Search for the cell housing the specified text and yield its (X, Y) center coordinate. 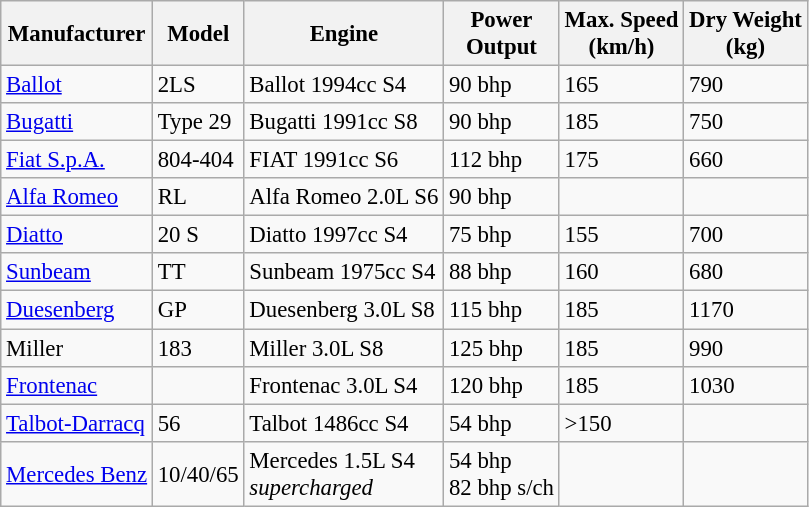
660 (746, 160)
RL (198, 197)
Miller 3.0L S8 (344, 348)
Ballot (77, 85)
115 bhp (502, 310)
Ballot 1994cc S4 (344, 85)
990 (746, 348)
175 (621, 160)
Talbot 1486cc S4 (344, 423)
Duesenberg (77, 310)
Frontenac (77, 385)
750 (746, 122)
Alfa Romeo 2.0L S6 (344, 197)
112 bhp (502, 160)
Alfa Romeo (77, 197)
160 (621, 273)
125 bhp (502, 348)
Talbot-Darracq (77, 423)
155 (621, 235)
PowerOutput (502, 34)
Duesenberg 3.0L S8 (344, 310)
Dry Weight (kg) (746, 34)
Bugatti 1991cc S8 (344, 122)
Fiat S.p.A. (77, 160)
88 bhp (502, 273)
Engine (344, 34)
1030 (746, 385)
2LS (198, 85)
Sunbeam 1975cc S4 (344, 273)
804-404 (198, 160)
Diatto (77, 235)
GP (198, 310)
54 bhp82 bhp s/ch (502, 474)
1170 (746, 310)
165 (621, 85)
>150 (621, 423)
FIAT 1991cc S6 (344, 160)
54 bhp (502, 423)
75 bhp (502, 235)
Mercedes Benz (77, 474)
Mercedes 1.5L S4supercharged (344, 474)
Type 29 (198, 122)
680 (746, 273)
Model (198, 34)
Miller (77, 348)
20 S (198, 235)
Sunbeam (77, 273)
Manufacturer (77, 34)
10/40/65 (198, 474)
56 (198, 423)
Bugatti (77, 122)
Diatto 1997cc S4 (344, 235)
Frontenac 3.0L S4 (344, 385)
700 (746, 235)
790 (746, 85)
Max. Speed (km/h) (621, 34)
183 (198, 348)
120 bhp (502, 385)
TT (198, 273)
